Scan for the cell matching the given text and deliver its (X, Y) coordinate at center. 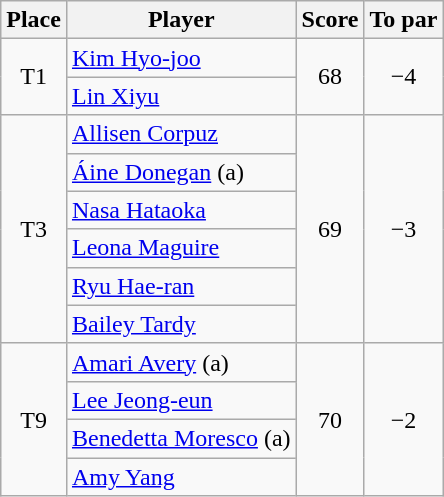
T1 (34, 77)
T3 (34, 229)
Place (34, 20)
70 (330, 419)
Nasa Hataoka (181, 210)
−2 (404, 419)
68 (330, 77)
Amy Yang (181, 477)
Lee Jeong-eun (181, 400)
Ryu Hae-ran (181, 286)
Áine Donegan (a) (181, 172)
−4 (404, 77)
69 (330, 229)
T9 (34, 419)
Score (330, 20)
Player (181, 20)
Bailey Tardy (181, 324)
Kim Hyo-joo (181, 58)
Benedetta Moresco (a) (181, 438)
Lin Xiyu (181, 96)
Leona Maguire (181, 248)
To par (404, 20)
−3 (404, 229)
Amari Avery (a) (181, 362)
Allisen Corpuz (181, 134)
